Pinpoint the cell where the given text exists, returning its [X, Y] midpoint coordinate. 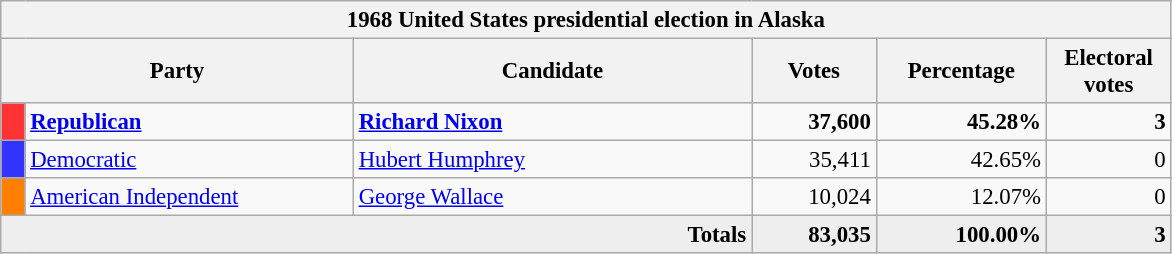
42.65% [961, 160]
Republican [189, 122]
Richard Nixon [552, 122]
10,024 [814, 197]
35,411 [814, 160]
Party [178, 72]
1968 United States presidential election in Alaska [586, 20]
Votes [814, 72]
Hubert Humphrey [552, 160]
45.28% [961, 122]
100.00% [961, 235]
George Wallace [552, 197]
Electoral votes [1108, 72]
Totals [376, 235]
Democratic [189, 160]
83,035 [814, 235]
Percentage [961, 72]
Candidate [552, 72]
American Independent [189, 197]
12.07% [961, 197]
37,600 [814, 122]
